Capture the cell that displays the provided text and extract its [X, Y] central coordinate. 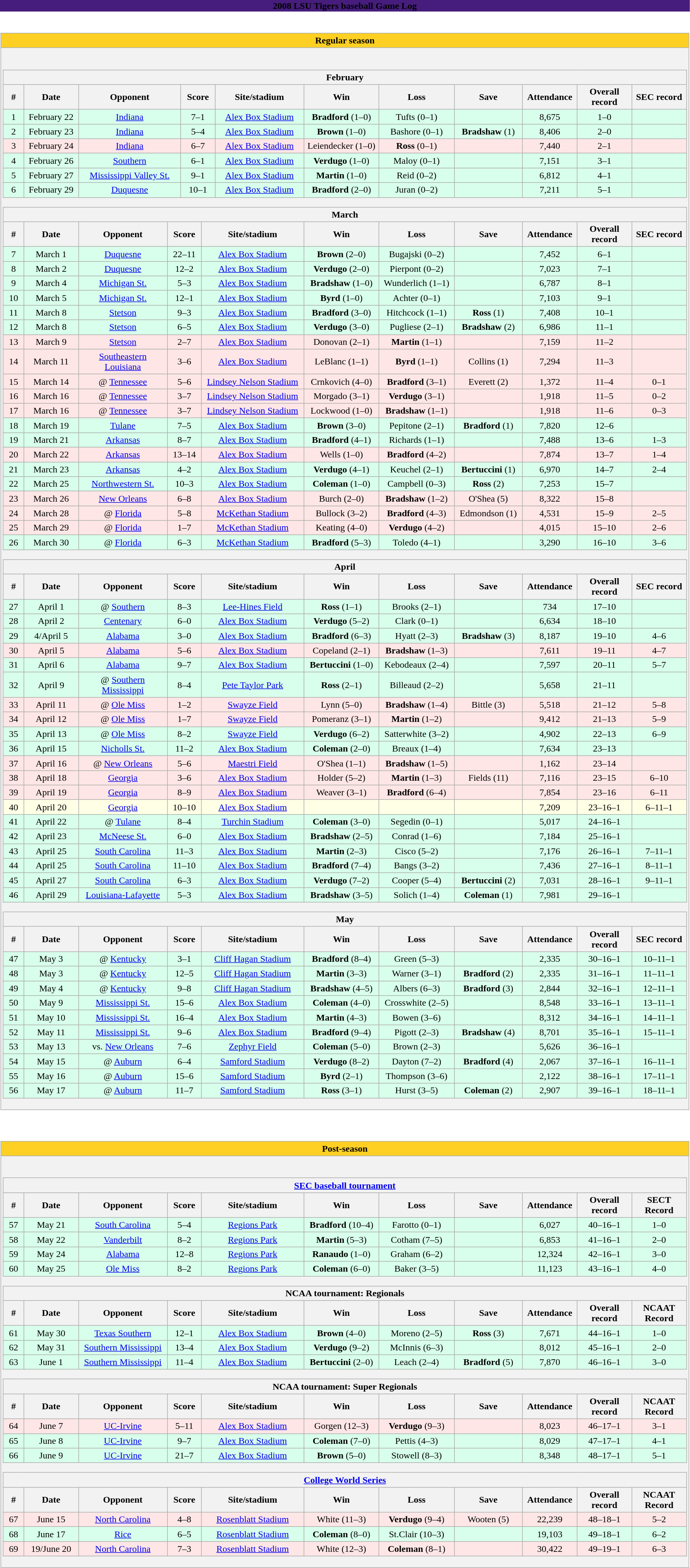
8–1 [604, 283]
Reid (0–2) [416, 175]
40 [14, 807]
Martin (4–3) [342, 1018]
12 [14, 327]
8,187 [550, 636]
19–10 [604, 636]
Lynn (5–0) [342, 705]
6–11 [659, 792]
22 [14, 484]
48–18–1 [604, 1520]
Bradshaw (1–3) [416, 650]
7,151 [550, 161]
42 [14, 836]
Albers (6–3) [416, 988]
1,162 [550, 763]
Post-season [345, 1149]
51 [14, 1018]
Verdugo (5–2) [342, 621]
2–4 [659, 469]
February 23 [51, 131]
Bradford (4) [488, 1061]
41 [14, 821]
7,597 [550, 665]
16–11–1 [659, 1061]
April 22 [51, 821]
Martin (5–3) [342, 1239]
May 17 [51, 1091]
Verdugo (3–1) [416, 396]
March 26 [51, 499]
61 [14, 1333]
May [345, 919]
15–8 [604, 499]
11–5 [604, 396]
Coleman (8–1) [416, 1549]
10–11–1 [659, 959]
6–10 [659, 778]
43 [14, 851]
Solich (1–4) [416, 895]
Leiendecker (1–0) [342, 146]
7,103 [550, 298]
Pettis (4–3) [416, 1441]
Martin (1–1) [416, 342]
Bowen (3–6) [416, 1018]
Farotto (0–1) [416, 1225]
Stowell (8–3) [416, 1455]
11–6 [604, 411]
35–16–1 [604, 1032]
39 [14, 792]
Gorgen (12–3) [342, 1426]
Conrad (1–6) [416, 836]
6,787 [550, 283]
Bertuccini (2) [488, 880]
37 [14, 763]
Bradshaw (2) [488, 327]
Brown (4–0) [342, 1333]
April 18 [51, 778]
Verdugo (9–4) [416, 1520]
Brown (3–0) [342, 425]
54 [14, 1061]
8,312 [550, 1018]
6,027 [550, 1225]
Bradford (10–4) [342, 1225]
Holder (5–2) [342, 778]
@ Southern [123, 607]
12–8 [184, 1254]
Keating (4–0) [342, 528]
11,123 [550, 1269]
66 [14, 1455]
36–16–1 [604, 1047]
NCAA tournament: Regionals [345, 1293]
64 [14, 1426]
Hyatt (2–3) [416, 636]
Coleman (7–0) [342, 1441]
42–16–1 [604, 1254]
6–4 [184, 1061]
19 [14, 440]
1–2 [184, 705]
June 15 [51, 1520]
23–13 [604, 748]
Juran (0–2) [416, 190]
March 29 [51, 528]
Wunderlich (1–1) [416, 283]
Bradford (3–1) [416, 381]
Ross (2) [488, 484]
Nicholls St. [123, 748]
Verdugo (9–2) [342, 1347]
Southeastern Louisiana [123, 361]
March 30 [51, 542]
Bashore (0–1) [416, 131]
Verdugo (4–1) [342, 469]
15–7 [604, 484]
Coleman (2) [488, 1091]
Maestri Field [253, 763]
Bertuccini (1–0) [342, 665]
LeBlanc (1–1) [342, 361]
May 16 [51, 1076]
8–11–1 [659, 866]
Bradford (6–3) [342, 636]
13–6 [604, 440]
25 [14, 528]
2–5 [659, 513]
47–17–1 [604, 1441]
Pugliese (2–1) [416, 327]
Verdugo (2–0) [342, 269]
April 15 [51, 748]
Kebodeaux (2–4) [416, 665]
7,440 [550, 146]
21–12 [604, 705]
May 9 [51, 1003]
7–5 [184, 425]
9–3 [184, 313]
21 [14, 469]
April 16 [51, 763]
11–11–1 [659, 974]
February 27 [51, 175]
Bradshaw (1–0) [342, 283]
18 [14, 425]
Bradford (3) [488, 988]
2008 LSU Tigers baseball Game Log [345, 6]
25–16–1 [604, 836]
39–16–1 [604, 1091]
Bertuccini (1) [488, 469]
Verdugo (1–0) [342, 161]
22–11 [184, 254]
February 22 [51, 117]
7 [14, 254]
2,067 [550, 1061]
March 1 [51, 254]
McNeese St. [123, 836]
32 [14, 685]
May 21 [51, 1225]
Pomeranz (3–1) [342, 719]
23–15 [604, 778]
Byrd (2–1) [342, 1076]
6,986 [550, 327]
Byrd (1–1) [416, 361]
7,981 [550, 895]
18–10 [604, 621]
Verdugo (3–0) [342, 327]
March 25 [51, 484]
Richards (1–1) [416, 440]
Bradford (4–3) [416, 513]
8,548 [550, 1003]
Vanderbilt [123, 1239]
22–13 [604, 734]
11 [14, 313]
Wells (1–0) [342, 455]
March 14 [51, 381]
Collins (1) [488, 361]
Bradford (1) [488, 425]
6 [14, 190]
Bertuccini (2–0) [342, 1362]
Ranaudo (1–0) [342, 1254]
April 27 [51, 880]
April 6 [51, 665]
13–7 [604, 455]
March 19 [51, 425]
March 4 [51, 283]
32–16–1 [604, 988]
Brooks (2–1) [416, 607]
May 30 [51, 1333]
Baker (3–5) [416, 1269]
60 [14, 1269]
5,017 [550, 821]
Crnkovich (4–0) [342, 381]
49–18–1 [604, 1534]
March 23 [51, 469]
30,422 [550, 1549]
23–16 [604, 792]
Bradshaw (1) [488, 131]
17–10 [604, 607]
7–3 [184, 1549]
O'Shea (1–1) [342, 763]
Pierpont (0–2) [416, 269]
48–17–1 [604, 1455]
7,116 [550, 778]
8–9 [184, 792]
Coleman (3–0) [342, 821]
7,488 [550, 440]
White (12–3) [342, 1549]
21–11 [604, 685]
Brown (5–0) [342, 1455]
Ross (1) [488, 313]
Brown (2–3) [416, 1047]
8,012 [550, 1347]
45–16–1 [604, 1347]
Hurst (3–5) [416, 1091]
Martin (3–3) [342, 974]
8–7 [184, 440]
52 [14, 1032]
Bradford (9–4) [342, 1032]
13 [14, 342]
Coleman (1–0) [342, 484]
11–7 [184, 1091]
16 [14, 396]
SEC baseball tournament [345, 1185]
Donovan (2–1) [342, 342]
Mississippi Valley St. [130, 175]
62 [14, 1347]
12,324 [550, 1254]
7,209 [550, 807]
7,031 [550, 880]
March 5 [51, 298]
May 31 [51, 1347]
49–19–1 [604, 1549]
Warner (3–1) [416, 974]
19–11 [604, 650]
Bradshaw (1–1) [416, 411]
59 [14, 1254]
0–1 [659, 381]
June 17 [51, 1534]
29 [14, 636]
4–7 [659, 650]
May 15 [51, 1061]
Green (5–3) [416, 959]
5,518 [550, 705]
15–9 [604, 513]
Ross (3–1) [342, 1091]
May 11 [51, 1032]
1–3 [659, 440]
1,372 [550, 381]
6,970 [550, 469]
8,322 [550, 499]
2 [14, 131]
Coleman (6–0) [342, 1269]
15–11–1 [659, 1032]
7,671 [550, 1333]
38 [14, 778]
Billeaud (2–2) [416, 685]
2–1 [604, 146]
7,159 [550, 342]
7,611 [550, 650]
May 13 [51, 1047]
5,626 [550, 1047]
48 [14, 974]
April 12 [51, 719]
Bradford (2–0) [342, 190]
Bangs (3–2) [416, 866]
Toledo (4–1) [416, 542]
Verdugo (7–2) [342, 880]
Crosswhite (2–5) [416, 1003]
Fields (11) [488, 778]
O'Shea (5) [488, 499]
Bugajski (0–2) [416, 254]
New Orleans [123, 499]
Martin (1–2) [416, 719]
4–6 [659, 636]
Ross (2–1) [342, 685]
@ Southern Mississippi [123, 685]
vs. New Orleans [123, 1047]
4/April 5 [51, 636]
20–11 [604, 665]
28–16–1 [604, 880]
10–3 [184, 484]
Edmondson (1) [488, 513]
15 [14, 381]
27 [14, 607]
7,634 [550, 748]
Bradford (2) [488, 974]
7,874 [550, 455]
38–16–1 [604, 1076]
Thompson (3–6) [416, 1076]
6–8 [184, 499]
Bradshaw (1–4) [416, 705]
5–9 [659, 719]
March [345, 214]
8–3 [184, 607]
44 [14, 866]
4,902 [550, 734]
47 [14, 959]
March 21 [51, 440]
Verdugo (8–2) [342, 1061]
7,870 [550, 1362]
Leach (2–4) [416, 1362]
2–7 [184, 342]
April 5 [51, 650]
9,412 [550, 719]
Regular season [345, 40]
46 [14, 895]
7–11–1 [659, 851]
6,634 [550, 621]
44–16–1 [604, 1333]
16–4 [184, 1018]
Campbell (0–3) [416, 484]
Ross (0–1) [416, 146]
13–11–1 [659, 1003]
Verdugo (4–2) [416, 528]
Bradford (5) [488, 1362]
5–7 [659, 665]
NCAA tournament: Super Regionals [345, 1387]
March 2 [51, 269]
Bradford (4–1) [342, 440]
Turchin Stadium [253, 821]
Louisiana-Lafayette [123, 895]
April 13 [51, 734]
2,907 [550, 1091]
22,239 [550, 1520]
6–2 [659, 1534]
7,854 [550, 792]
41–16–1 [604, 1239]
8,348 [550, 1455]
Martin (1–3) [416, 778]
Pete Taylor Park [253, 685]
19/June 20 [51, 1549]
Bittle (3) [488, 705]
24–16–1 [604, 821]
February 29 [51, 190]
June 7 [51, 1426]
6,812 [550, 175]
14 [14, 361]
23 [14, 499]
10 [14, 298]
17 [14, 411]
Cotham (7–5) [416, 1239]
49 [14, 988]
30–16–1 [604, 959]
28 [14, 621]
53 [14, 1047]
7,023 [550, 269]
February 26 [51, 161]
Pigott (2–3) [416, 1032]
April 20 [51, 807]
30 [14, 650]
May 24 [51, 1254]
58 [14, 1239]
34 [14, 719]
21–13 [604, 719]
Southern [130, 161]
4–8 [184, 1520]
@ Tulane [123, 821]
46–17–1 [604, 1426]
15–10 [604, 528]
April 1 [51, 607]
40–16–1 [604, 1225]
26 [14, 542]
Byrd (1–0) [342, 298]
14–7 [604, 469]
4–2 [184, 469]
36 [14, 748]
12–11–1 [659, 988]
Keuchel (2–1) [416, 469]
Graham (6–2) [416, 1254]
April 29 [51, 895]
May 4 [51, 988]
Martin (1–0) [342, 175]
February [345, 77]
45 [14, 880]
Bradshaw (2–5) [342, 836]
Breaux (1–4) [416, 748]
16–10 [604, 542]
Maloy (0–1) [416, 161]
Everett (2) [488, 381]
12–2 [184, 269]
White (11–3) [342, 1520]
23–14 [604, 763]
Texas Southern [123, 1333]
Bradshaw (1–5) [416, 763]
Northwestern St. [123, 484]
March 9 [51, 342]
7,211 [550, 190]
7,176 [550, 851]
Rice [123, 1534]
7,452 [550, 254]
734 [550, 607]
Bradshaw (3–5) [342, 895]
33 [14, 705]
April [345, 567]
8,675 [550, 117]
5 [14, 175]
Burch (2–0) [342, 499]
Bradford (7–4) [342, 866]
7,294 [550, 361]
Pepitone (2–1) [416, 425]
Segedin (0–1) [416, 821]
68 [14, 1534]
4–0 [659, 1269]
5–2 [659, 1520]
33–16–1 [604, 1003]
7,436 [550, 866]
11–1 [604, 327]
14–11–1 [659, 1018]
6,853 [550, 1239]
Clark (0–1) [416, 621]
Dayton (7–2) [416, 1061]
Lee-Hines Field [253, 607]
Morgado (3–1) [342, 396]
21–7 [184, 1455]
6–7 [198, 146]
7,184 [550, 836]
4,015 [550, 528]
Wooten (5) [488, 1520]
9–8 [184, 988]
June 1 [51, 1362]
@ New Orleans [123, 763]
May 25 [51, 1269]
1–4 [659, 455]
43–16–1 [604, 1269]
57 [14, 1225]
Brown (1–0) [342, 131]
Achter (0–1) [416, 298]
Zephyr Field [253, 1047]
0–3 [659, 411]
Coleman (2–0) [342, 748]
23–16–1 [604, 807]
Bradford (6–4) [416, 792]
7,408 [550, 313]
Bradford (4–2) [416, 455]
June 8 [51, 1441]
Martin (2–3) [342, 851]
4 [14, 161]
31 [14, 665]
56 [14, 1091]
June 9 [51, 1455]
Coleman (8–0) [342, 1534]
Cisco (5–2) [416, 851]
College World Series [345, 1480]
Bradshaw (4) [488, 1032]
8,701 [550, 1032]
55 [14, 1076]
3,290 [550, 542]
37–16–1 [604, 1061]
Copeland (2–1) [342, 650]
31–16–1 [604, 974]
April 11 [51, 705]
35 [14, 734]
69 [14, 1549]
Tufts (0–1) [416, 117]
1 [14, 117]
3 [14, 146]
26–16–1 [604, 851]
5–11 [184, 1426]
11–10 [184, 866]
6–9 [659, 734]
27–16–1 [604, 866]
Bradford (1–0) [342, 117]
13–14 [184, 455]
9–11–1 [659, 880]
2,122 [550, 1076]
6–11–1 [659, 807]
April 2 [51, 621]
March 22 [51, 455]
63 [14, 1362]
65 [14, 1441]
Coleman (5–0) [342, 1047]
7,820 [550, 425]
Bradford (8–4) [342, 959]
12–6 [604, 425]
Ole Miss [123, 1269]
SECT Record [659, 1205]
8,023 [550, 1426]
2,844 [550, 988]
Lockwood (1–0) [342, 411]
Ross (3) [488, 1333]
Satterwhite (3–2) [416, 734]
7–6 [184, 1047]
5,658 [550, 685]
Bradford (5–3) [342, 542]
Hitchcock (1–1) [416, 313]
Moreno (2–5) [416, 1333]
April 9 [51, 685]
20 [14, 455]
12–5 [184, 974]
March 11 [51, 361]
May 10 [51, 1018]
McInnis (6–3) [416, 1347]
Coleman (4–0) [342, 1003]
Bradshaw (1–2) [416, 499]
March 28 [51, 513]
April 23 [51, 836]
34–16–1 [604, 1018]
18–11–1 [659, 1091]
Ross (1–1) [342, 607]
9–6 [184, 1032]
Coleman (1) [488, 895]
Verdugo (9–3) [416, 1426]
19,103 [550, 1534]
17–11–1 [659, 1076]
April 19 [51, 792]
4,531 [550, 513]
10–10 [184, 807]
2–6 [659, 528]
8,029 [550, 1441]
Bradshaw (4–5) [342, 988]
Bullock (3–2) [342, 513]
13–4 [184, 1347]
Verdugo (6–2) [342, 734]
Weaver (3–1) [342, 792]
February 24 [51, 146]
Cooper (5–4) [416, 880]
Tulane [123, 425]
Centenary [123, 621]
46–16–1 [604, 1362]
St.Clair (10–3) [416, 1534]
7,253 [550, 484]
29–16–1 [604, 895]
Brown (2–0) [342, 254]
67 [14, 1520]
May 22 [51, 1239]
8,406 [550, 131]
24 [14, 513]
8 [14, 269]
9 [14, 283]
Bradshaw (3) [488, 636]
0–2 [659, 396]
50 [14, 1003]
Bradford (3–0) [342, 313]
